Find where the given text appears and provide that cell's center as (X, Y) coordinate. 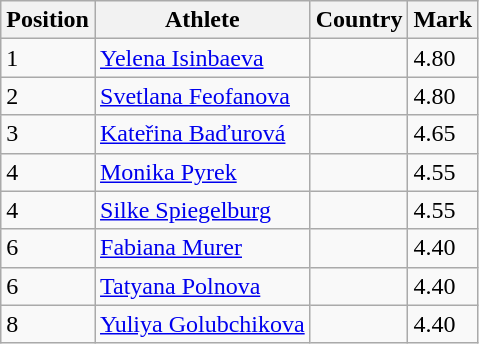
1 (48, 58)
Fabiana Murer (202, 248)
3 (48, 134)
Yelena Isinbaeva (202, 58)
Country (359, 20)
Athlete (202, 20)
Svetlana Feofanova (202, 96)
Kateřina Baďurová (202, 134)
Mark (443, 20)
Position (48, 20)
Monika Pyrek (202, 172)
8 (48, 324)
Tatyana Polnova (202, 286)
Silke Spiegelburg (202, 210)
2 (48, 96)
Yuliya Golubchikova (202, 324)
4.65 (443, 134)
